Extract the [X, Y] coordinate from the center of the cell holding the provided text.  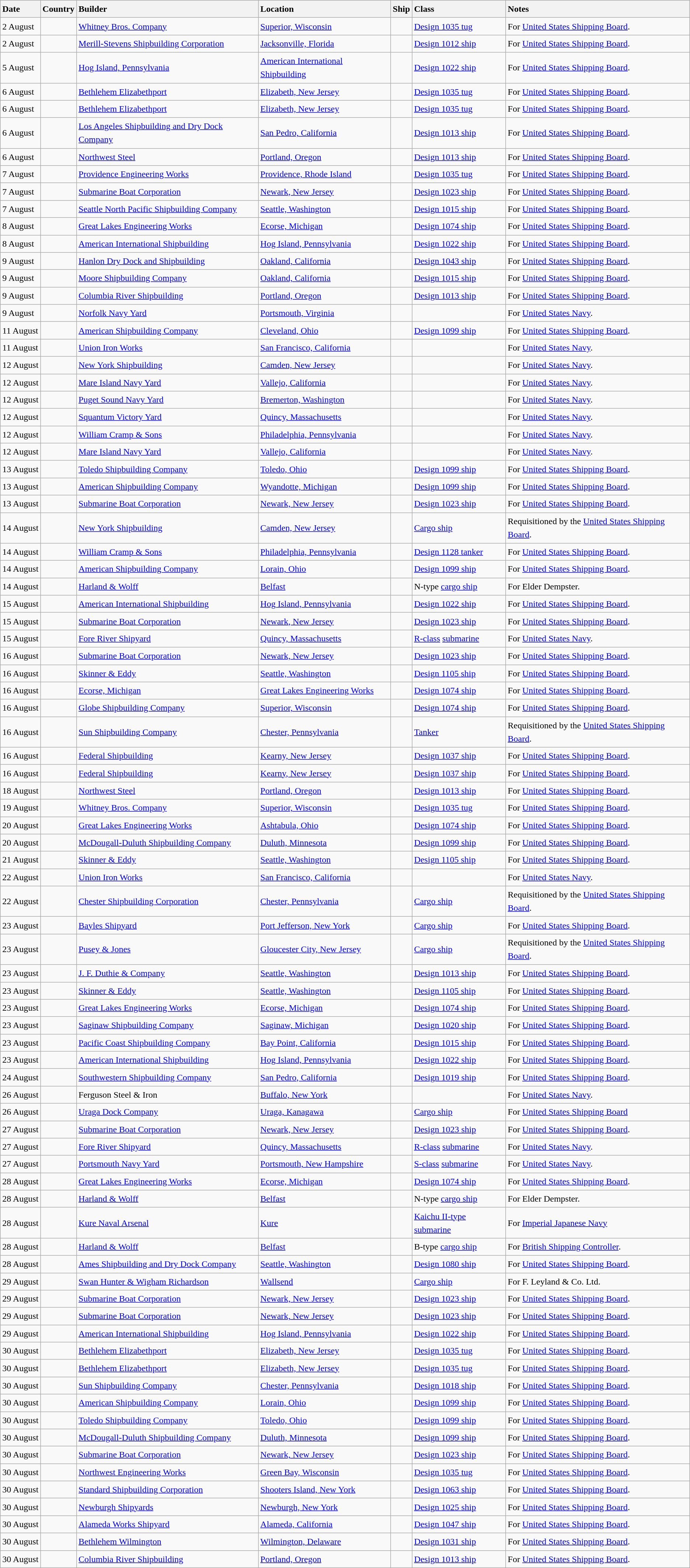
Tanker [459, 732]
Hanlon Dry Dock and Shipbuilding [167, 261]
Buffalo, New York [324, 1095]
Pacific Coast Shipbuilding Company [167, 1042]
Design 1047 ship [459, 1525]
Wilmington, Delaware [324, 1541]
Cleveland, Ohio [324, 330]
Northwest Engineering Works [167, 1472]
Country [59, 9]
Ashtabula, Ohio [324, 826]
Providence, Rhode Island [324, 174]
Saginaw, Michigan [324, 1025]
Design 1019 ship [459, 1077]
Newburgh Shipyards [167, 1507]
Gloucester City, New Jersey [324, 949]
Norfolk Navy Yard [167, 313]
Uraga, Kanagawa [324, 1112]
Shooters Island, New York [324, 1490]
Design 1031 ship [459, 1541]
Kure Naval Arsenal [167, 1223]
Design 1043 ship [459, 261]
24 August [21, 1077]
Date [21, 9]
Design 1018 ship [459, 1385]
Design 1025 ship [459, 1507]
Saginaw Shipbuilding Company [167, 1025]
Ship [401, 9]
Globe Shipbuilding Company [167, 708]
Class [459, 9]
Bayles Shipyard [167, 925]
Moore Shipbuilding Company [167, 279]
B-type cargo ship [459, 1247]
Design 1128 tanker [459, 552]
Swan Hunter & Wigham Richardson [167, 1281]
Design 1012 ship [459, 43]
Los Angeles Shipbuilding and Dry Dock Company [167, 133]
Builder [167, 9]
Location [324, 9]
19 August [21, 808]
Southwestern Shipbuilding Company [167, 1077]
Standard Shipbuilding Corporation [167, 1490]
Ferguson Steel & Iron [167, 1095]
Port Jefferson, New York [324, 925]
Portsmouth Navy Yard [167, 1164]
Wyandotte, Michigan [324, 487]
For British Shipping Controller. [598, 1247]
For United States Shipping Board [598, 1112]
For Imperial Japanese Navy [598, 1223]
Design 1063 ship [459, 1490]
Squantum Victory Yard [167, 417]
5 August [21, 68]
For F. Leyland & Co. Ltd. [598, 1281]
Jacksonville, Florida [324, 43]
Merill-Stevens Shipbuilding Corporation [167, 43]
S-class submarine [459, 1164]
Bethlehem Wilmington [167, 1541]
Portsmouth, Virginia [324, 313]
Kure [324, 1223]
Design 1020 ship [459, 1025]
Wallsend [324, 1281]
21 August [21, 860]
Design 1080 ship [459, 1264]
Green Bay, Wisconsin [324, 1472]
Bremerton, Washington [324, 400]
Alameda Works Shipyard [167, 1525]
Alameda, California [324, 1525]
Providence Engineering Works [167, 174]
Portsmouth, New Hampshire [324, 1164]
Pusey & Jones [167, 949]
Ames Shipbuilding and Dry Dock Company [167, 1264]
J. F. Duthie & Company [167, 973]
Chester Shipbuilding Corporation [167, 902]
Puget Sound Navy Yard [167, 400]
Notes [598, 9]
Uraga Dock Company [167, 1112]
Kaichu II-type submarine [459, 1223]
Newburgh, New York [324, 1507]
18 August [21, 790]
Seattle North Pacific Shipbuilding Company [167, 209]
Bay Point, California [324, 1042]
